Capture the cell that displays the provided text and extract its (x, y) central coordinate. 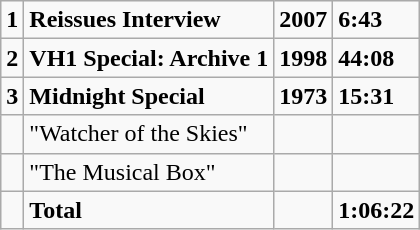
Total (149, 210)
1973 (304, 96)
1:06:22 (376, 210)
1998 (304, 58)
"Watcher of the Skies" (149, 134)
6:43 (376, 20)
Reissues Interview (149, 20)
Midnight Special (149, 96)
1 (12, 20)
VH1 Special: Archive 1 (149, 58)
44:08 (376, 58)
15:31 (376, 96)
3 (12, 96)
"The Musical Box" (149, 172)
2007 (304, 20)
2 (12, 58)
